Scan for the cell matching the given text and deliver its (X, Y) coordinate at center. 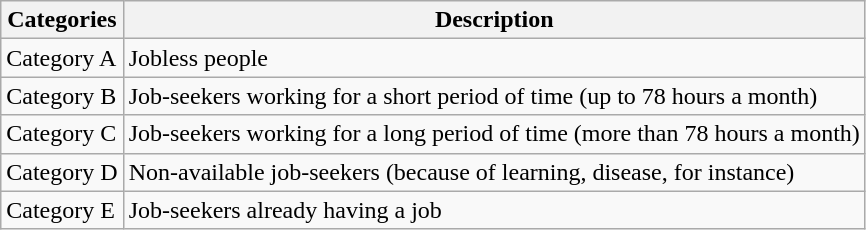
Description (494, 20)
Jobless people (494, 58)
Category D (62, 172)
Non-available job-seekers (because of learning, disease, for instance) (494, 172)
Job-seekers working for a long period of time (more than 78 hours a month) (494, 134)
Job-seekers already having a job (494, 210)
Job-seekers working for a short period of time (up to 78 hours a month) (494, 96)
Category E (62, 210)
Category B (62, 96)
Category A (62, 58)
Categories (62, 20)
Category C (62, 134)
